Capture the cell that displays the provided text and extract its [x, y] central coordinate. 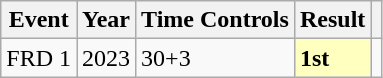
30+3 [216, 58]
Result [332, 20]
Year [106, 20]
FRD 1 [39, 58]
2023 [106, 58]
Event [39, 20]
1st [332, 58]
Time Controls [216, 20]
